Search for the cell housing the specified text and yield its (X, Y) center coordinate. 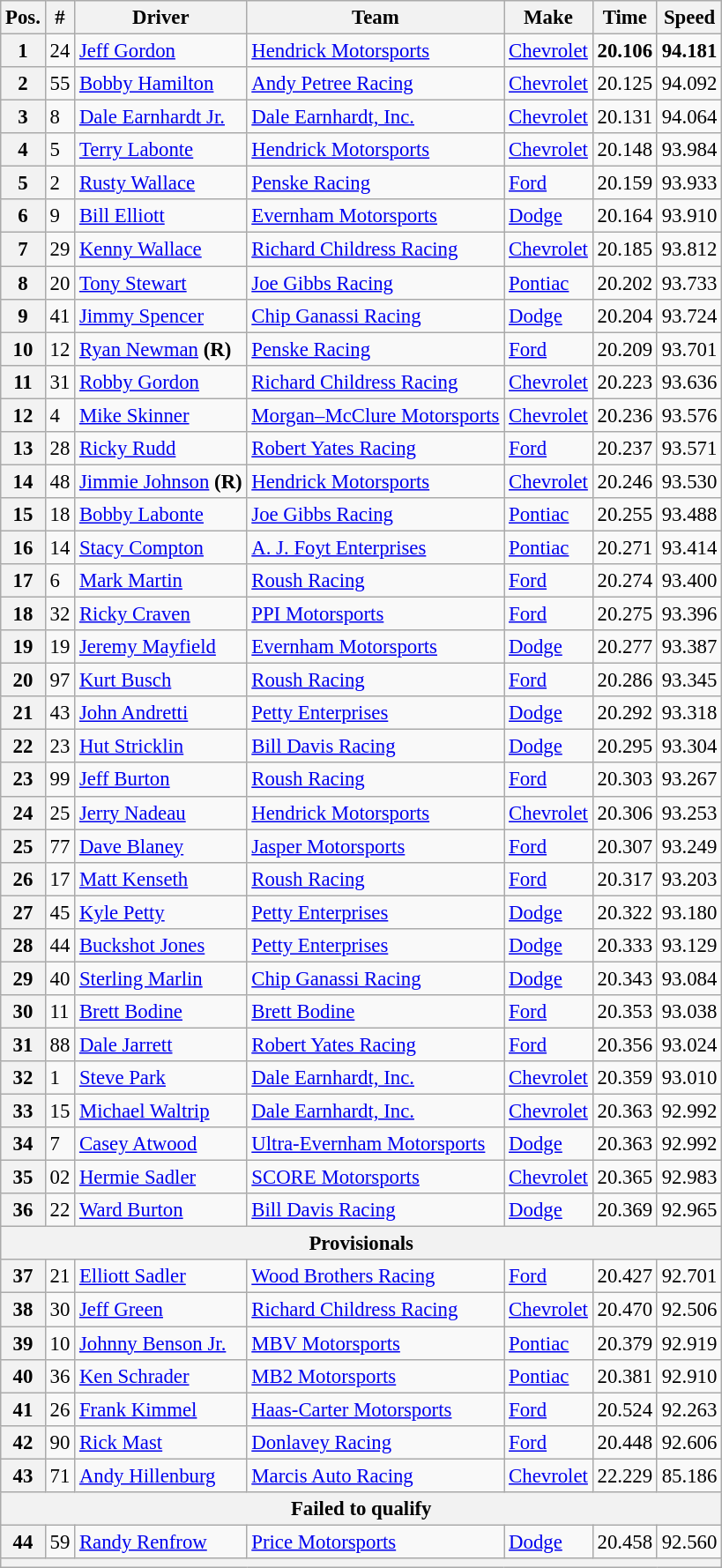
93.701 (689, 349)
20.379 (624, 1343)
20.317 (624, 879)
93.084 (689, 978)
Driver (160, 18)
Donlavey Racing (376, 1442)
20.365 (624, 1178)
MBV Motorsports (376, 1343)
3 (23, 117)
Casey Atwood (160, 1144)
Time (624, 18)
34 (23, 1144)
97 (60, 680)
42 (23, 1442)
93.129 (689, 946)
20.236 (624, 415)
20.292 (624, 713)
93.396 (689, 614)
93.249 (689, 846)
94.064 (689, 117)
20.427 (624, 1277)
Andy Petree Racing (376, 84)
Jimmie Johnson (R) (160, 481)
22.229 (624, 1475)
93.488 (689, 515)
Steve Park (160, 1078)
20.148 (624, 150)
59 (60, 1542)
92.506 (689, 1310)
13 (23, 449)
33 (23, 1111)
55 (60, 84)
A. J. Foyt Enterprises (376, 547)
Tony Stewart (160, 283)
Ultra-Evernham Motorsports (376, 1144)
Jeff Gordon (160, 51)
20.131 (624, 117)
20.381 (624, 1376)
27 (23, 912)
93.024 (689, 1044)
Sterling Marlin (160, 978)
20.524 (624, 1409)
Haas-Carter Motorsports (376, 1409)
Kenny Wallace (160, 249)
20.322 (624, 912)
20.255 (624, 515)
20.343 (624, 978)
Randy Renfrow (160, 1542)
20.295 (624, 747)
93.304 (689, 747)
20.277 (624, 647)
Ryan Newman (R) (160, 349)
93.345 (689, 680)
Hut Stricklin (160, 747)
20.448 (624, 1442)
93.318 (689, 713)
93.724 (689, 316)
45 (60, 912)
92.263 (689, 1409)
# (60, 18)
20.286 (624, 680)
Michael Waltrip (160, 1111)
16 (23, 547)
93.636 (689, 382)
Mark Martin (160, 581)
Jeff Green (160, 1310)
Jimmy Spencer (160, 316)
Bobby Labonte (160, 515)
Team (376, 18)
93.812 (689, 249)
Stacy Compton (160, 547)
88 (60, 1044)
20.359 (624, 1078)
20.223 (624, 382)
Terry Labonte (160, 150)
Ken Schrader (160, 1376)
92.965 (689, 1210)
20.353 (624, 1012)
93.387 (689, 647)
20.246 (624, 481)
20.271 (624, 547)
93.414 (689, 547)
Jerry Nadeau (160, 813)
Bobby Hamilton (160, 84)
20.185 (624, 249)
92.983 (689, 1178)
93.400 (689, 581)
92.701 (689, 1277)
Ward Burton (160, 1210)
94.092 (689, 84)
Kyle Petty (160, 912)
37 (23, 1277)
20.369 (624, 1210)
93.984 (689, 150)
Buckshot Jones (160, 946)
93.933 (689, 183)
Failed to qualify (361, 1509)
Dale Jarrett (160, 1044)
92.606 (689, 1442)
20.209 (624, 349)
Elliott Sadler (160, 1277)
77 (60, 846)
92.919 (689, 1343)
93.530 (689, 481)
Frank Kimmel (160, 1409)
20.164 (624, 216)
PPI Motorsports (376, 614)
20.202 (624, 283)
Andy Hillenburg (160, 1475)
93.267 (689, 780)
20.458 (624, 1542)
Price Motorsports (376, 1542)
93.253 (689, 813)
Jeremy Mayfield (160, 647)
Matt Kenseth (160, 879)
39 (23, 1343)
Wood Brothers Racing (376, 1277)
99 (60, 780)
Ricky Craven (160, 614)
Jasper Motorsports (376, 846)
20.274 (624, 581)
20.303 (624, 780)
93.010 (689, 1078)
Bill Elliott (160, 216)
Make (548, 18)
93.571 (689, 449)
Provisionals (361, 1244)
93.910 (689, 216)
Hermie Sadler (160, 1178)
20.204 (624, 316)
MB2 Motorsports (376, 1376)
93.733 (689, 283)
Rusty Wallace (160, 183)
Johnny Benson Jr. (160, 1343)
Robby Gordon (160, 382)
Jeff Burton (160, 780)
20.306 (624, 813)
Pos. (23, 18)
92.910 (689, 1376)
20.106 (624, 51)
Kurt Busch (160, 680)
Dave Blaney (160, 846)
Ricky Rudd (160, 449)
35 (23, 1178)
93.038 (689, 1012)
71 (60, 1475)
SCORE Motorsports (376, 1178)
20.125 (624, 84)
Dale Earnhardt Jr. (160, 117)
20.333 (624, 946)
Morgan–McClure Motorsports (376, 415)
85.186 (689, 1475)
Marcis Auto Racing (376, 1475)
Mike Skinner (160, 415)
20.356 (624, 1044)
93.203 (689, 879)
90 (60, 1442)
20.159 (624, 183)
20.470 (624, 1310)
Rick Mast (160, 1442)
20.237 (624, 449)
02 (60, 1178)
93.576 (689, 415)
92.560 (689, 1542)
John Andretti (160, 713)
38 (23, 1310)
Speed (689, 18)
20.275 (624, 614)
93.180 (689, 912)
48 (60, 481)
94.181 (689, 51)
20.307 (624, 846)
